Extract the [x, y] coordinate from the center of the cell holding the provided text.  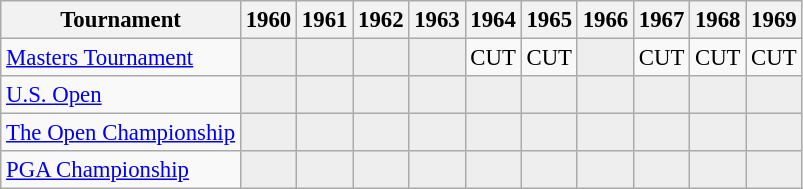
1966 [605, 20]
Masters Tournament [121, 58]
1963 [437, 20]
Tournament [121, 20]
1960 [268, 20]
U.S. Open [121, 95]
1961 [325, 20]
1967 [661, 20]
1969 [774, 20]
1962 [381, 20]
1968 [718, 20]
1965 [549, 20]
The Open Championship [121, 133]
PGA Championship [121, 170]
1964 [493, 20]
